Locate the cell with the specified text and output its [X, Y] center coordinate. 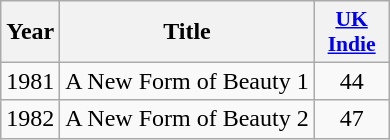
Title [187, 32]
47 [352, 119]
UK Indie [352, 32]
1981 [30, 81]
Year [30, 32]
1982 [30, 119]
A New Form of Beauty 1 [187, 81]
44 [352, 81]
A New Form of Beauty 2 [187, 119]
